Scan for the cell matching the given text and deliver its [x, y] coordinate at center. 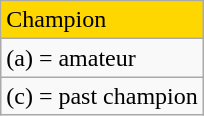
(a) = amateur [102, 58]
(c) = past champion [102, 96]
Champion [102, 20]
